Search for the cell housing the specified text and yield its (x, y) center coordinate. 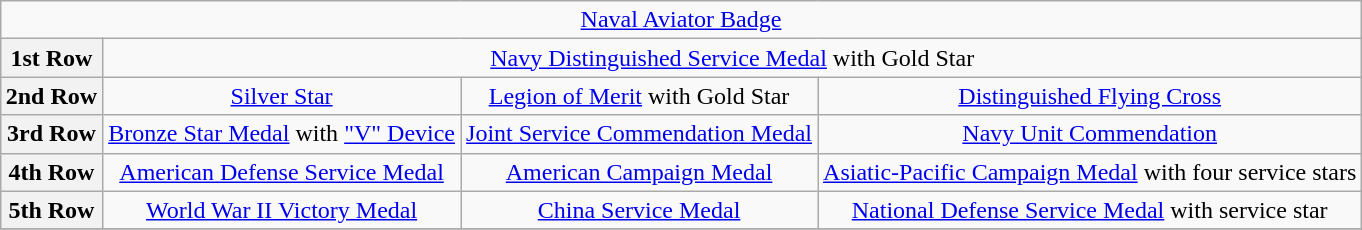
National Defense Service Medal with service star (1090, 210)
China Service Medal (640, 210)
Distinguished Flying Cross (1090, 96)
2nd Row (51, 96)
Navy Unit Commendation (1090, 134)
3rd Row (51, 134)
Asiatic-Pacific Campaign Medal with four service stars (1090, 172)
Joint Service Commendation Medal (640, 134)
World War II Victory Medal (282, 210)
Bronze Star Medal with "V" Device (282, 134)
American Defense Service Medal (282, 172)
Naval Aviator Badge (681, 20)
4th Row (51, 172)
Legion of Merit with Gold Star (640, 96)
5th Row (51, 210)
1st Row (51, 58)
American Campaign Medal (640, 172)
Silver Star (282, 96)
Navy Distinguished Service Medal with Gold Star (732, 58)
